Provide the [X, Y] coordinate of the cell's center where the given text is located.  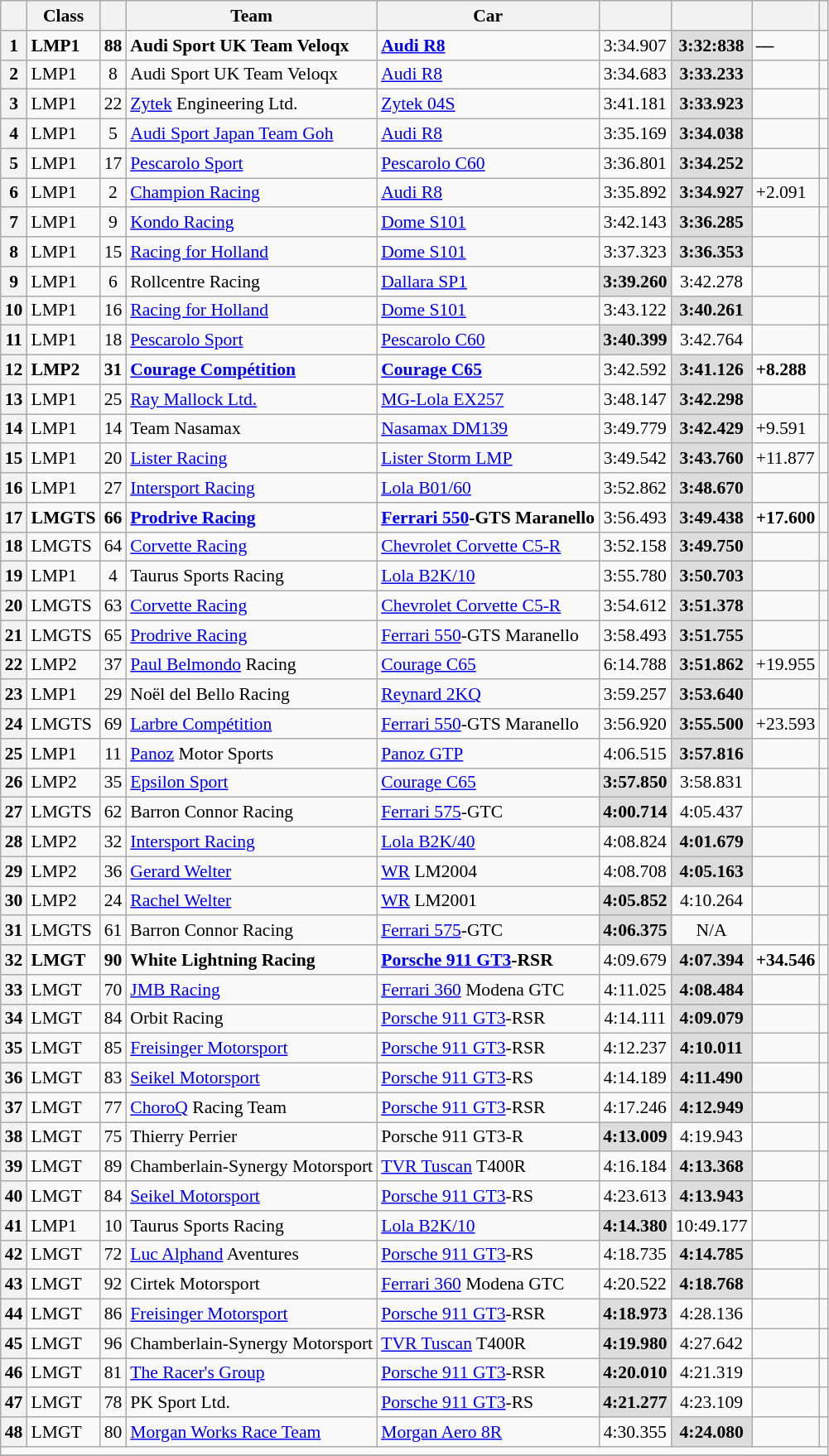
4:06.515 [634, 754]
44 [14, 1314]
4:14.189 [634, 1078]
43 [14, 1285]
4:24.080 [712, 1432]
3:49.750 [712, 547]
4:13.943 [712, 1196]
4:18.973 [634, 1314]
Panoz GTP [488, 754]
+8.288 [786, 370]
92 [113, 1285]
4:06.375 [634, 931]
3:33.923 [712, 104]
+19.955 [786, 665]
4:12.237 [634, 1049]
Ray Mallock Ltd. [252, 399]
Nasamax DM139 [488, 429]
3:50.703 [712, 576]
Porsche 911 GT3-R [488, 1137]
3:51.755 [712, 635]
3:54.612 [634, 606]
3:49.542 [634, 459]
86 [113, 1314]
3:41.181 [634, 104]
3:39.260 [634, 282]
Car [488, 16]
Epsilon Sport [252, 783]
3:59.257 [634, 695]
4:00.714 [634, 812]
3:35.169 [634, 134]
13 [14, 399]
3:55.780 [634, 576]
3:48.147 [634, 399]
4:10.264 [712, 901]
46 [14, 1373]
38 [14, 1137]
3:35.892 [634, 193]
3:40.399 [634, 340]
41 [14, 1226]
3:40.261 [712, 311]
White Lightning Racing [252, 960]
4:14.111 [634, 1019]
Lola B2K/40 [488, 842]
Cirtek Motorsport [252, 1285]
65 [113, 635]
Dallara SP1 [488, 282]
89 [113, 1167]
3:34.252 [712, 163]
3:34.038 [712, 134]
3:41.126 [712, 370]
1 [14, 46]
3:34.927 [712, 193]
+17.600 [786, 518]
4:13.009 [634, 1137]
Rollcentre Racing [252, 282]
Lister Racing [252, 459]
81 [113, 1373]
3:51.862 [712, 665]
WR LM2001 [488, 901]
Luc Alphand Aventures [252, 1255]
The Racer's Group [252, 1373]
3:37.323 [634, 252]
3:42.278 [712, 282]
3:42.298 [712, 399]
Panoz Motor Sports [252, 754]
Rachel Welter [252, 901]
78 [113, 1403]
Gerard Welter [252, 871]
3:53.640 [712, 695]
3:34.907 [634, 46]
3:42.429 [712, 429]
33 [14, 990]
Paul Belmondo Racing [252, 665]
3:56.920 [634, 724]
62 [113, 812]
3:48.670 [712, 488]
Morgan Aero 8R [488, 1432]
4:05.163 [712, 871]
3:52.862 [634, 488]
3:42.143 [634, 223]
4:14.380 [634, 1226]
+34.546 [786, 960]
48 [14, 1432]
Noël del Bello Racing [252, 695]
Lola B01/60 [488, 488]
23 [14, 695]
JMB Racing [252, 990]
3:36.353 [712, 252]
Audi Sport Japan Team Goh [252, 134]
63 [113, 606]
3:57.816 [712, 754]
39 [14, 1167]
3:56.493 [634, 518]
4:21.319 [712, 1373]
— [786, 46]
4:28.136 [712, 1314]
7 [14, 223]
90 [113, 960]
4:20.010 [634, 1373]
3:42.764 [712, 340]
WR LM2004 [488, 871]
4:27.642 [712, 1343]
3:36.285 [712, 223]
Morgan Works Race Team [252, 1432]
N/A [712, 931]
30 [14, 901]
Orbit Racing [252, 1019]
12 [14, 370]
Team [252, 16]
3:42.592 [634, 370]
Class [63, 16]
45 [14, 1343]
75 [113, 1137]
88 [113, 46]
4:17.246 [634, 1107]
ChoroQ Racing Team [252, 1107]
3:58.831 [712, 783]
70 [113, 990]
4:08.824 [634, 842]
3:34.683 [634, 75]
3:43.760 [712, 459]
21 [14, 635]
+2.091 [786, 193]
3 [14, 104]
3:52.158 [634, 547]
72 [113, 1255]
PK Sport Ltd. [252, 1403]
3:49.779 [634, 429]
Team Nasamax [252, 429]
10:49.177 [712, 1226]
4:09.079 [712, 1019]
4:13.368 [712, 1167]
3:32:838 [712, 46]
28 [14, 842]
96 [113, 1343]
3:57.850 [634, 783]
4:07.394 [712, 960]
4:30.355 [634, 1432]
4:21.277 [634, 1403]
4:10.011 [712, 1049]
77 [113, 1107]
4:05.852 [634, 901]
85 [113, 1049]
Champion Racing [252, 193]
34 [14, 1019]
83 [113, 1078]
4:08.708 [634, 871]
69 [113, 724]
4:08.484 [712, 990]
4:20.522 [634, 1285]
3:49.438 [712, 518]
26 [14, 783]
47 [14, 1403]
3:55.500 [712, 724]
64 [113, 547]
4:01.679 [712, 842]
3:51.378 [712, 606]
4:19.943 [712, 1137]
42 [14, 1255]
4:18.768 [712, 1285]
4:18.735 [634, 1255]
+9.591 [786, 429]
4:11.025 [634, 990]
40 [14, 1196]
Lister Storm LMP [488, 459]
6:14.788 [634, 665]
4:12.949 [712, 1107]
Zytek Engineering Ltd. [252, 104]
MG-Lola EX257 [488, 399]
+23.593 [786, 724]
4:19.980 [634, 1343]
4:23.109 [712, 1403]
4:05.437 [712, 812]
61 [113, 931]
4:23.613 [634, 1196]
+11.877 [786, 459]
4:16.184 [634, 1167]
Thierry Perrier [252, 1137]
4:09.679 [634, 960]
66 [113, 518]
Reynard 2KQ [488, 695]
4:11.490 [712, 1078]
Larbre Compétition [252, 724]
80 [113, 1432]
19 [14, 576]
3:33.233 [712, 75]
Courage Compétition [252, 370]
Kondo Racing [252, 223]
4:14.785 [712, 1255]
3:36.801 [634, 163]
3:58.493 [634, 635]
3:43.122 [634, 311]
Zytek 04S [488, 104]
